Scan for the cell matching the given text and deliver its (x, y) coordinate at center. 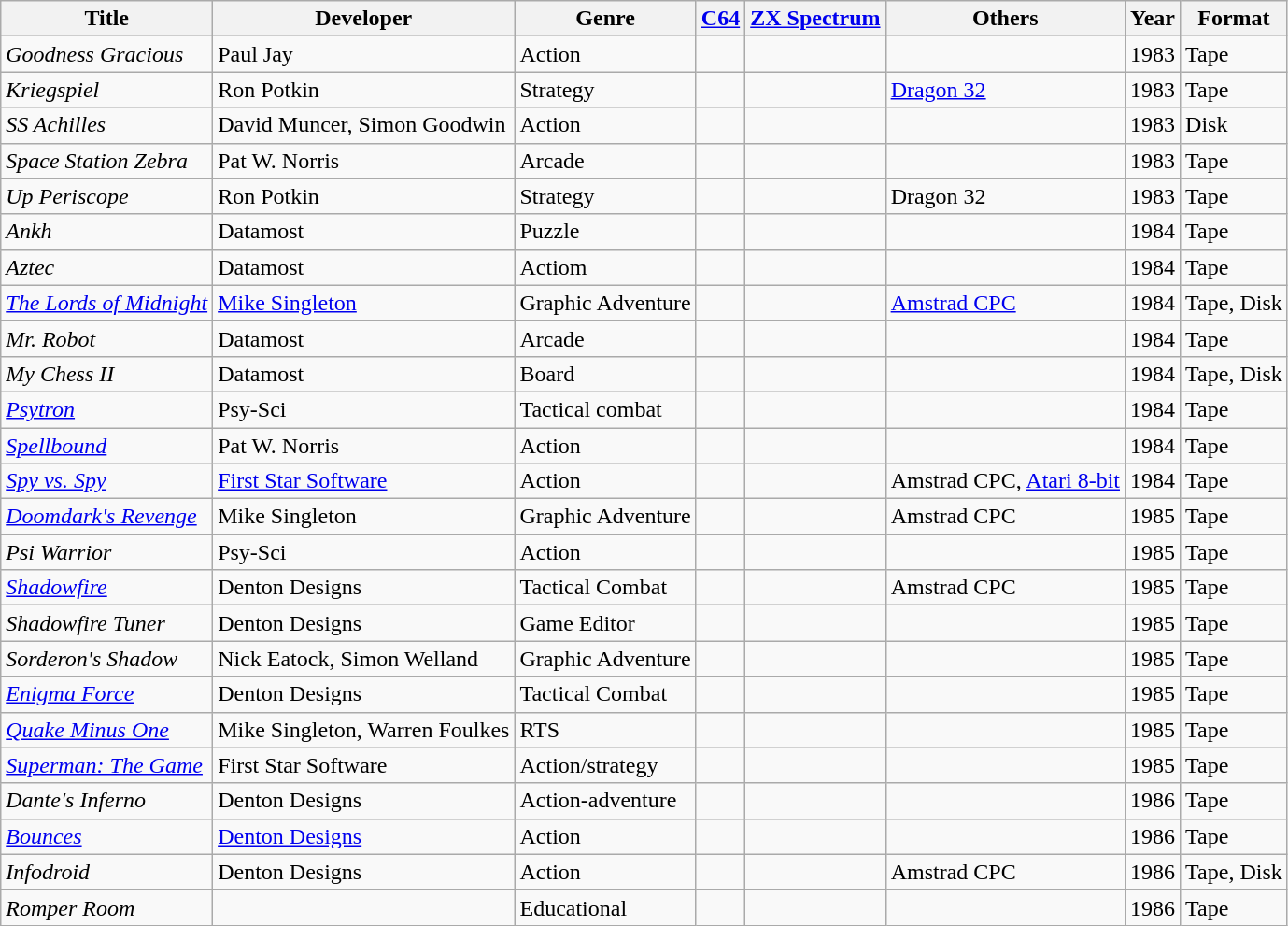
Mike Singleton, Warren Foulkes (364, 730)
Up Periscope (106, 196)
RTS (605, 730)
Bounces (106, 836)
Spy vs. Spy (106, 481)
Enigma Force (106, 694)
Ankh (106, 232)
Format (1235, 19)
Action-adventure (605, 801)
Action/strategy (605, 765)
Dante's Inferno (106, 801)
Mr. Robot (106, 338)
Developer (364, 19)
Puzzle (605, 232)
Others (1005, 19)
Space Station Zebra (106, 161)
C64 (720, 19)
Actiom (605, 267)
ZX Spectrum (815, 19)
Title (106, 19)
Kriegspiel (106, 90)
Aztec (106, 267)
The Lords of Midnight (106, 303)
Nick Eatock, Simon Welland (364, 659)
Goodness Gracious (106, 54)
My Chess II (106, 374)
SS Achilles (106, 125)
Psi Warrior (106, 552)
Board (605, 374)
Shadowfire Tuner (106, 623)
Spellbound (106, 446)
Genre (605, 19)
Educational (605, 907)
Romper Room (106, 907)
Shadowfire (106, 588)
David Muncer, Simon Goodwin (364, 125)
Psytron (106, 409)
Quake Minus One (106, 730)
Sorderon's Shadow (106, 659)
Infodroid (106, 872)
Amstrad CPC, Atari 8-bit (1005, 481)
Superman: The Game (106, 765)
Game Editor (605, 623)
Disk (1235, 125)
Doomdark's Revenge (106, 517)
Year (1153, 19)
Tactical combat (605, 409)
Paul Jay (364, 54)
